Identify which cell holds the provided text, then report its [X, Y] central coordinate. 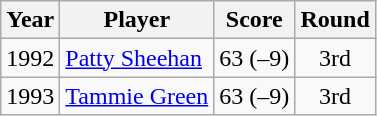
1993 [30, 96]
Patty Sheehan [137, 58]
Player [137, 20]
Year [30, 20]
1992 [30, 58]
Tammie Green [137, 96]
Score [254, 20]
Round [335, 20]
